From the cell containing the given text, extract its center point as (X, Y) coordinate. 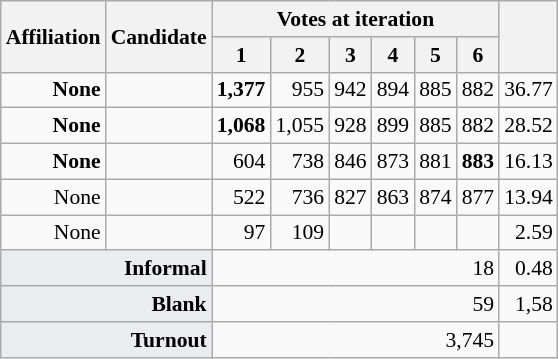
1,068 (242, 126)
5 (436, 55)
3 (350, 55)
736 (300, 197)
881 (436, 162)
6 (478, 55)
942 (350, 90)
827 (350, 197)
Informal (106, 269)
899 (394, 126)
Candidate (159, 36)
Votes at iteration (356, 19)
4 (394, 55)
894 (394, 90)
738 (300, 162)
1,055 (300, 126)
1,58 (528, 304)
28.52 (528, 126)
Affiliation (54, 36)
2 (300, 55)
1,377 (242, 90)
13.94 (528, 197)
0.48 (528, 269)
863 (394, 197)
97 (242, 233)
109 (300, 233)
59 (356, 304)
1 (242, 55)
2.59 (528, 233)
3,745 (356, 340)
955 (300, 90)
Turnout (106, 340)
Blank (106, 304)
928 (350, 126)
846 (350, 162)
36.77 (528, 90)
522 (242, 197)
883 (478, 162)
874 (436, 197)
16.13 (528, 162)
18 (356, 269)
604 (242, 162)
873 (394, 162)
877 (478, 197)
